Return the [X, Y] coordinate for the center point of the cell that contains the specified text.  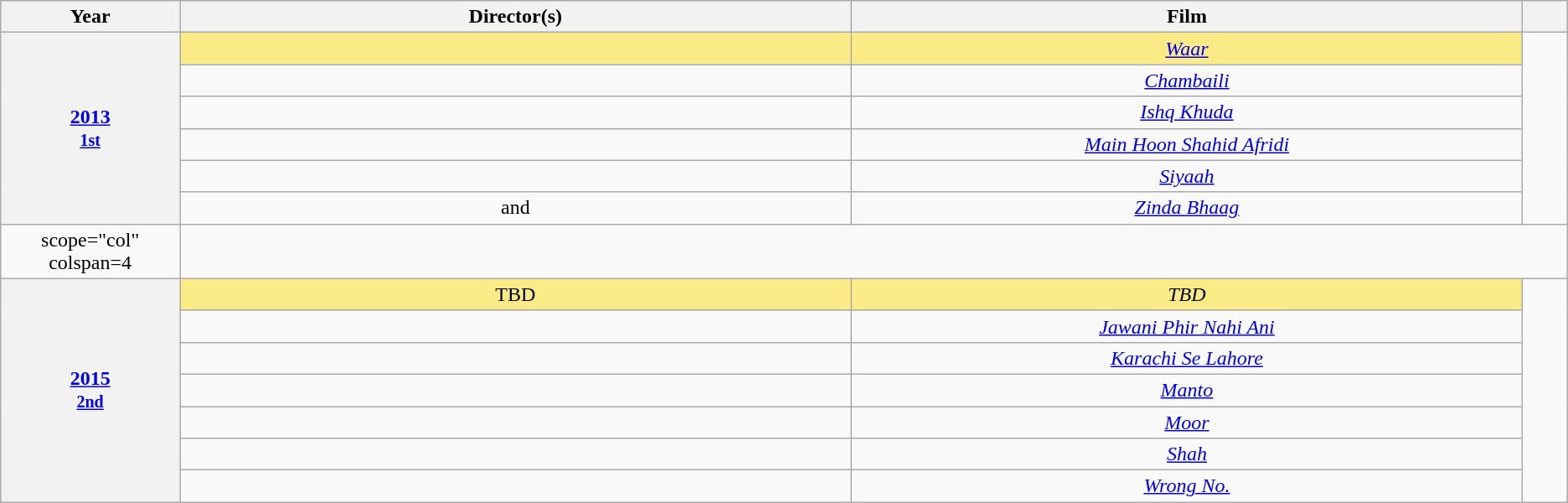
Ishq Khuda [1187, 112]
Main Hoon Shahid Afridi [1187, 144]
Karachi Se Lahore [1187, 358]
20131st [90, 128]
scope="col" colspan=4 [90, 251]
Shah [1187, 454]
20152nd [90, 390]
Year [90, 17]
Film [1187, 17]
Waar [1187, 49]
Jawani Phir Nahi Ani [1187, 326]
Moor [1187, 422]
Siyaah [1187, 176]
Manto [1187, 390]
Chambaili [1187, 80]
Wrong No. [1187, 486]
Director(s) [515, 17]
Zinda Bhaag [1187, 208]
and [515, 208]
